Locate the cell with the specified text and output its (X, Y) center coordinate. 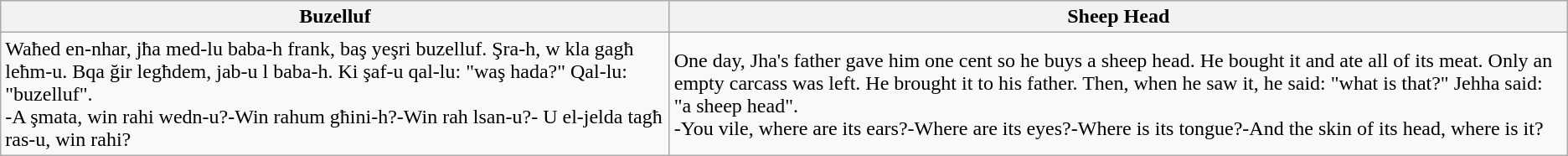
Sheep Head (1118, 17)
Buzelluf (335, 17)
